Detect which cell encompasses the target text, then output its [X, Y] center coordinate. 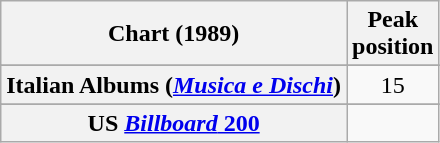
US Billboard 200 [174, 123]
Chart (1989) [174, 34]
Peak position [393, 34]
Italian Albums (Musica e Dischi) [174, 85]
15 [393, 85]
